Provide the (x, y) coordinate of the cell's center where the given text is located.  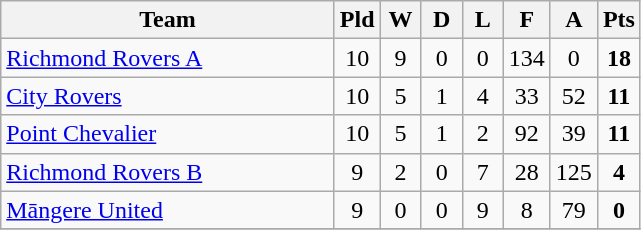
Team (168, 20)
7 (482, 172)
W (400, 20)
Richmond Rovers A (168, 58)
Pts (618, 20)
8 (526, 210)
18 (618, 58)
28 (526, 172)
Richmond Rovers B (168, 172)
F (526, 20)
52 (574, 96)
Point Chevalier (168, 134)
92 (526, 134)
39 (574, 134)
Pld (357, 20)
A (574, 20)
Māngere United (168, 210)
125 (574, 172)
City Rovers (168, 96)
33 (526, 96)
L (482, 20)
134 (526, 58)
79 (574, 210)
D (442, 20)
